Return [X, Y] of the center of cell containing provided text 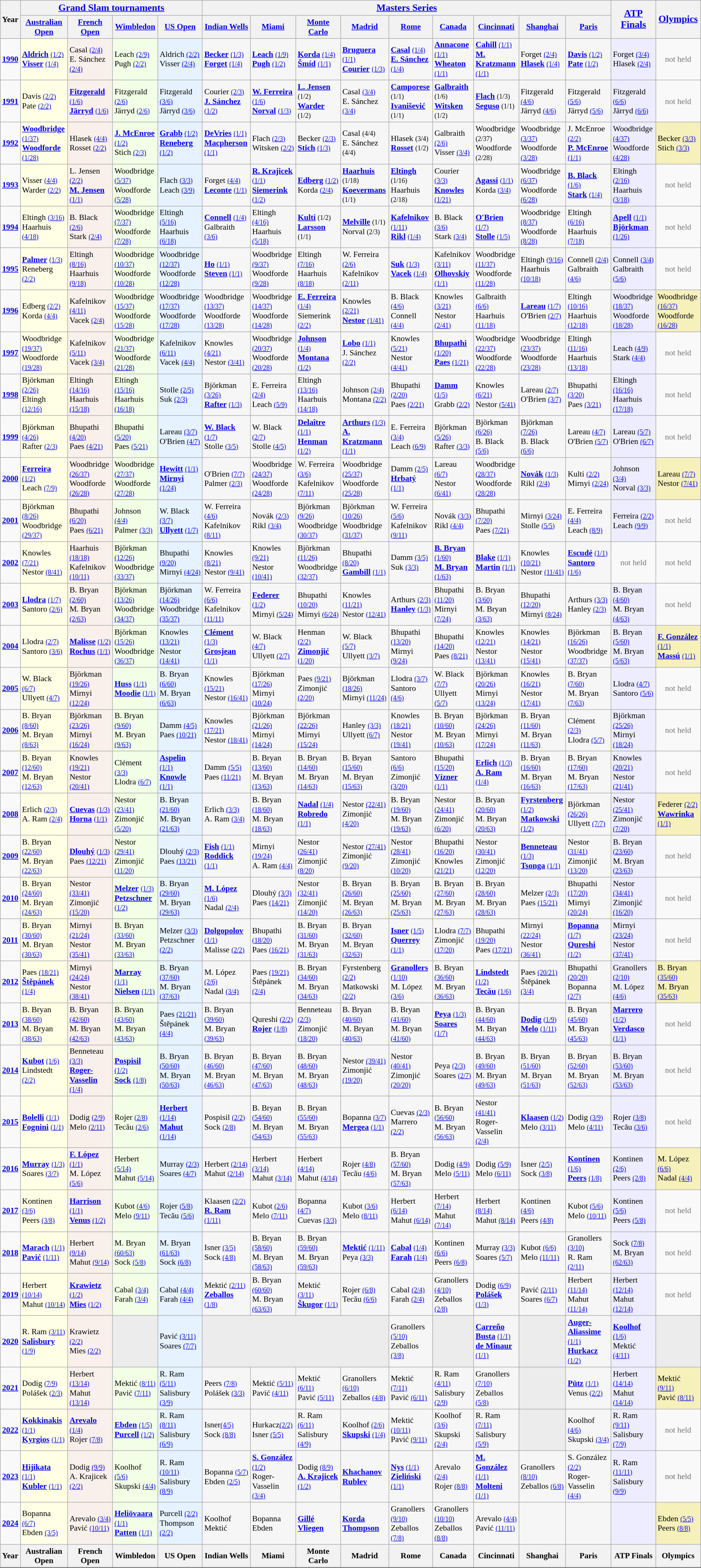
B. Bryan (53/60) M. Bryan (53/63) [634, 1071]
Korda Thompson [365, 1523]
Arthurs (1/3) A. Kratzmann (1/1) [365, 437]
Woodbridge (7/37) Woodforde (7/28) [135, 227]
Dodig (8/9) A. Krajicek (1/2) [318, 1477]
Murray (3/3) Soares (5/7) [496, 1253]
Kafelnikov (1/11) Rikl (1/4) [411, 227]
Rojer (4/8) Tecău (4/6) [365, 1169]
Suk (1/3) Vacek (1/4) [411, 269]
2006 [10, 730]
Knowles (16/21) Nestor (17/41) [542, 688]
Leach (4/9) Stark (4/4) [634, 353]
Masters Series [407, 8]
Benneteau (3/3) Roger-Vasselin (1/4) [90, 1071]
Benneteau (1/3) Tsonga (1/1) [542, 856]
Nestor (29/41) Zimonjić (11/20) [135, 856]
B. Bryan (12/60) M. Bryan (12/63) [44, 772]
Damm (4/5) Paes (10/21) [180, 730]
Knowles (14/21) Nestor (15/41) [542, 646]
Kontinen (1/6) Peers (1/8) [588, 1169]
Ebden (1/5) Purcell (1/2) [135, 1430]
Björkman (4/26) Rafter (2/3) [44, 437]
W. Black (1/7) Stolle (3/5) [226, 437]
B. Bryan (33/60) M. Bryan (33/63) [135, 940]
B. Bryan (19/60) M. Bryan (19/63) [411, 814]
M. González (1/1) Molteni (1/1) [496, 1477]
Bhupathi (12/20) Mirnyi (8/24) [542, 604]
Fyrstenberg (2/2) Matkowski (2/2) [365, 982]
F. López (1/1) M. López (5/6) [90, 1169]
B. Bryan (25/60) M. Bryan (25/63) [411, 898]
B. Bryan (27/60) M. Bryan (27/63) [453, 898]
Knowles (13/21) Nestor (14/41) [180, 646]
Kafelnikov (5/11) Vacek (3/4) [90, 353]
Knowles (3/21) Nestor (2/41) [453, 311]
Woodbridge (21/37) Woodforde (21/28) [135, 353]
Paes (18/21) Štěpánek (1/4) [44, 982]
B. Black (2/6) Stark (2/4) [90, 227]
DeVries (1/1) Macpherson (1/1) [226, 143]
2023 [10, 1477]
Kubot (3/6) Melo (8/11) [365, 1211]
Knowles (11/21) Nestor (12/41) [365, 604]
Bhupathi (7/20) Paes (7/21) [496, 521]
Pavić (2/11) Soares (6/7) [542, 1295]
Becker (3/3) Stich (3/3) [678, 143]
Mirnyi (24/24) Nestor (38/41) [90, 982]
Rojer (3/8) Tecău (3/6) [634, 1122]
Dolgopolov (1/1) Malisse (2/2) [226, 940]
W. Ferreira (4/6) Kafelnikov (8/11) [226, 521]
B. Bryan (21/60) M. Bryan (21/63) [180, 814]
2019 [10, 1295]
Koolhof (1/6) Mektić (4/11) [634, 1341]
Mektić (2/11) Zeballos (1/8) [226, 1295]
E. Ferreira (4/4) Leach (8/9) [588, 521]
Bopanna (5/7) Ebden (2/5) [226, 1477]
Mektić (3/11) Škugor (1/1) [318, 1295]
B. Bryan (50/60) M. Bryan (50/63) [180, 1071]
Bhupathi (11/20) Mirnyi (7/24) [453, 604]
Damm (5/5) Paes (11/21) [226, 772]
Cahill (1/1) M. Kratzmann (1/1) [496, 59]
W. Black (3/7) Ullyett (1/7) [180, 521]
Björkman (11/26) Woodbridge (32/37) [318, 563]
Bopanna Ebden [273, 1523]
Casal (4/4) E. Sánchez (4/4) [365, 143]
1990 [10, 59]
Forget (3/4) Hlasek (2/4) [634, 59]
Nestor (24/41) Zimonjić (6/20) [453, 814]
Woodbridge (24/37) Woodforde (24/28) [273, 479]
Granollers (2/10) M. López (4/6) [634, 982]
M. López (6/6) Nadal (4/4) [678, 1169]
Björkman (26/26) Ullyett (7/7) [588, 814]
Heliövaara (1/1) Patten (1/1) [135, 1523]
Nestor (28/41) Zimonjić (10/20) [411, 856]
2005 [10, 688]
Dodig (7/9) Polášek (2/3) [44, 1388]
Koolhof (4/6) Skupski (3/4) [588, 1430]
Kontinen (5/6) Peers (5/8) [634, 1211]
B. Bryan (9/60) M. Bryan (9/63) [135, 730]
Woodbridge (3/37) Woodforde (3/28) [542, 143]
Llodra (2/7) Santoro (3/6) [44, 646]
Palmer (1/3) Reneberg (2/2) [44, 269]
Ferreira (2/2) Leach (9/9) [634, 521]
Herbert (14/14) Mahut (14/14) [634, 1388]
W. Black (4/7) Ullyett (2/7) [273, 646]
Fitzgerald (5/6) Järryd (5/6) [588, 101]
Rojer (6/8) Tecău (6/6) [365, 1295]
Björkman (7/26) B. Black (6/6) [542, 437]
Pavić (3/11) Soares (7/7) [180, 1341]
Melzer (1/3) Petzschner (1/2) [135, 898]
Camporese (1/1) Ivanišević (1/1) [411, 101]
B. Bryan (5/60) M. Bryan (5/63) [634, 646]
Johnson (3/4) Norval (3/3) [634, 479]
Sock (7/8) M. Bryan (62/63) [634, 1253]
Casal (3/4) E. Sánchez (3/4) [365, 101]
Björkman (19/26) Mirnyi (12/24) [90, 688]
2012 [10, 982]
B. Bryan (4/60) M. Bryan (4/63) [634, 604]
2021 [10, 1388]
Knowles (5/21) Nestor (4/41) [411, 353]
Bhupathi (15/20) Vízner (1/1) [453, 772]
B. Bryan (52/60) M. Bryan (52/63) [588, 1071]
Clément (1/3) Grosjean (1/1) [226, 646]
Aldrich (1/2) Visser (1/4) [44, 59]
W. Black (7/7) Ullyett (5/7) [453, 688]
1999 [10, 437]
Clément (2/3) Llodra (5/7) [588, 730]
E. Ferreira (3/4) Leach (6/9) [411, 437]
B. Bryan (7/60) M. Bryan (7/63) [588, 688]
Dodig (1/9) Melo (1/11) [542, 1024]
Huss (1/1) Moodie (1/1) [135, 688]
Eltingh (11/16) Haarhuis (13/18) [588, 353]
B. Bryan (48/60) M. Bryan (48/63) [318, 1071]
W. Ferreira (5/6) Kafelnikov (9/11) [411, 521]
Granollers (6/10) Zeballos (4/8) [365, 1388]
Bhupathi (4/20) Paes (4/21) [90, 437]
B. Bryan (54/60) M. Bryan (54/63) [273, 1122]
L. Jensen (1/2) Warder (1/2) [318, 101]
2009 [10, 856]
Mirnyi (3/24) Stolle (5/5) [542, 521]
Dodig (5/9) Melo (6/11) [496, 1169]
Bolelli (1/1) Fognini (1/1) [44, 1122]
Novák (1/3) Rikl (2/4) [542, 479]
Lareau (7/7) Nestor (7/41) [678, 479]
Woodbridge (9/37) Woodforde (9/28) [273, 269]
Björkman (25/26) Mirnyi (18/24) [634, 730]
B. Bryan (16/60) M. Bryan (16/63) [542, 772]
2014 [10, 1071]
Mektić (9/11) Pavić (8/11) [678, 1388]
Woodbridge (6/37) Woodforde (6/28) [542, 185]
2016 [10, 1169]
Mektić (5/11) Pavić (4/11) [273, 1388]
2008 [10, 814]
Gillé Vliegen [318, 1523]
Eltingh (10/16) Haarhuis (12/18) [588, 311]
Fitzgerald (2/6) Järryd (2/6) [135, 101]
Woodbridge (1/37) Woodforde (1/28) [44, 143]
Bhupathi (16/20) Knowles (21/21) [453, 856]
Auger-Aliassime (1/1) Hurkacz (1/2) [588, 1341]
Melville (1/1) Norval (2/3) [365, 227]
Björkman (24/26) Mirnyi (17/24) [496, 730]
2015 [10, 1122]
B. Bryan (24/60) M. Bryan (24/63) [44, 898]
B. Bryan (57/60) M. Bryan (57/63) [411, 1169]
Dlouhý (3/3) Paes (14/21) [273, 898]
Malisse (1/2) Rochus (1/1) [90, 646]
Marray (1/1) Nielsen (1/1) [135, 982]
Johnson (4/4) Palmer (3/3) [135, 521]
Paes (21/21) Štěpánek (4/4) [180, 1024]
R. Ram (8/11) Salisbury (6/9) [180, 1430]
Granollers (3/10) R. Ram (2/11) [588, 1253]
Kafelnikov (6/11) Vacek (4/4) [180, 353]
E. Ferreira (1/4) Siemerink (2/2) [318, 311]
Eltingh (5/16) Haarhuis (6/18) [180, 227]
W. Ferreira (3/6) Kafelnikov (7/11) [318, 479]
Granollers (1/10) M. López (3/6) [411, 982]
Cabal (4/4) Farah (4/4) [180, 1295]
Mirnyi (21/24) Nestor (35/41) [90, 940]
Damm (1/5) Grabb (2/2) [453, 395]
Marach (1/1) Pavić (1/11) [44, 1253]
Paes (9/21) Zimonjić (2/20) [318, 688]
Herbert (7/14) Mahut (7/14) [453, 1211]
W. Black (2/7) Stolle (4/5) [273, 437]
B. Bryan (40/60) M. Bryan (40/63) [365, 1024]
Arthurs (3/3) Hanley (2/3) [588, 604]
Knowles (6/21) Nestor (5/41) [496, 395]
Kontinen (6/6) Peers (6/8) [453, 1253]
B. Bryan (44/60) M. Bryan (44/63) [496, 1024]
Eltingh (3/16) Haarhuis (4/18) [44, 227]
J. McEnroe (1/2) Stich (2/3) [135, 143]
2007 [10, 772]
Krawietz (1/2) Mies (1/2) [90, 1295]
Lareau (5/7) O'Brien (6/7) [634, 437]
W. Ferreira (6/6) Kafelnikov (11/11) [226, 604]
Eltingh (4/16) Haarhuis (5/18) [273, 227]
Herbert (9/14) Mahut (9/14) [90, 1253]
Flach (1/3) Seguso (1/1) [496, 101]
Fitzgerald (3/6) Järryd (3/6) [180, 101]
Bhupathi (10/20) Mirnyi (6/24) [318, 604]
Novák (3/3) Rikl (4/4) [453, 521]
Galbraith (6/6) Haarhuis (11/18) [496, 311]
Woodbridge (25/37) Woodforde (25/28) [365, 479]
Woodbridge (12/37) Woodforde (12/28) [180, 269]
Marrero (1/2) Verdasco (1/1) [634, 1024]
Nestor (25/41) Zimonjić (7/20) [634, 814]
M. López (1/6) Nadal (2/4) [226, 898]
Cuevas (1/3) Horna (1/1) [90, 814]
Cabal (3/4) Farah (3/4) [135, 1295]
Kulti (1/2) Larsson (1/1) [318, 227]
Connell (3/4) Galbraith (5/6) [634, 269]
Bhupathi (5/20) Paes (5/21) [135, 437]
1993 [10, 185]
Ebden (5/5) Peers (8/8) [678, 1523]
2020 [10, 1341]
B. Bryan (34/60) M. Bryan (34/63) [318, 982]
Johnson (2/4) Montana (2/2) [365, 395]
Knowles (8/21) Nestor (9/41) [226, 563]
Lindstedt (1/2) Tecău (1/6) [496, 982]
Björkman (9/26) Woodbridge (30/37) [318, 521]
Kontinen (4/6) Peers (4/8) [542, 1211]
Nestor (22/41) Zimonjić (4/20) [365, 814]
Arevalo (3/4) Pavić (10/11) [90, 1523]
Benneteau (2/3) Zimonjić (18/20) [318, 1024]
Bopanna (3/7) Mergea (1/1) [365, 1122]
Nestor (39/41) Zimonjić (19/20) [365, 1071]
Purcell (2/2) Thompson (2/2) [180, 1523]
Granollers (4/10) Zeballos (2/8) [453, 1295]
Arthurs (2/3) Hanley (1/3) [411, 604]
Björkman (23/26) Mirnyi (16/24) [90, 730]
Björkman (13/26) Woodbridge (34/37) [135, 604]
Björkman (5/26) Rafter (3/3) [453, 437]
Agassi (1/1) Korda (3/4) [496, 185]
Federer (2/2) Wawrinka (1/1) [678, 814]
Paes (20/21) Štěpánek (3/4) [542, 982]
Galbraith (1/6) Witsken (1/2) [453, 101]
R. Ram (11/11) Salisbury (9/9) [634, 1477]
R. Ram (10/11) Salisbury (8/9) [180, 1477]
B. Bryan (46/60) M. Bryan (46/63) [226, 1071]
Pospisil (1/2) Sock (1/8) [135, 1071]
B. Bryan (42/60) M. Bryan (42/63) [90, 1024]
Llodra (1/7) Santoro (2/6) [44, 604]
Kafelnikov (3/11) Olhovskiy (1/1) [453, 269]
2004 [10, 646]
Nestor (41/41) Roger-Vasselin (2/4) [496, 1122]
Eltingh (13/16) Haarhuis (14/18) [318, 395]
B. Bryan (36/60) M. Bryan (36/63) [453, 982]
Damm (3/5) Suk (3/3) [411, 563]
B. Bryan (45/60) M. Bryan (45/63) [588, 1024]
Woodbridge (5/37) Woodforde (5/28) [135, 185]
Arevalo (4/4) Pavić (11/11) [496, 1523]
Cabal (2/4) Farah (2/4) [411, 1295]
Murray (2/3) Soares (4/7) [180, 1169]
Herbert (13/14) Mahut (13/14) [90, 1388]
B. Bryan (28/60) M. Bryan (28/63) [496, 898]
Bhupathi (17/20) Mirnyi (20/24) [588, 898]
Nestor (27/41) Zimonjić (9/20) [365, 856]
R. Ram (7/11) Salisbury (5/9) [496, 1430]
Herbert (10/14) Mahut (10/14) [44, 1295]
W. Black (6/7) Ullyett (4/7) [44, 688]
Galbraith (2/6) Visser (3/4) [453, 143]
Herbert (3/14) Mahut (3/14) [273, 1169]
R. Krajicek (1/1) Siemerink (1/2) [273, 185]
Knowles (4/21) Nestor (3/41) [226, 353]
Björkman (10/26) Woodbridge (31/37) [365, 521]
Eltingh (14/16) Haarhuis (15/18) [90, 395]
1994 [10, 227]
Qureshi (2/2) Rojer (1/8) [273, 1024]
Björkman (2/26) Eltingh (12/16) [44, 395]
2002 [10, 563]
Eltingh (9/16) Haarhuis (10/18) [542, 269]
Casal (1/4) E. Sánchez (1/4) [411, 59]
E. Ferreira (2/4) Leach (5/9) [273, 395]
B. Bryan (20/60) M. Bryan (20/63) [496, 814]
Grabb (1/2) Reneberg (1/2) [180, 143]
B. Bryan (11/60) M. Bryan (11/63) [542, 730]
Mirnyi (23/24) Nestor (37/41) [634, 940]
Haarhuis (1/18) Koevermans (1/1) [365, 185]
Federer (1/2) Mirnyi (5/24) [273, 604]
B. Bryan (15/60) M. Bryan (15/63) [365, 772]
Hewitt (1/1) Mirnyi (1/24) [180, 479]
Woodbridge (11/37) Woodforde (11/28) [496, 269]
B. Bryan (31/60) M. Bryan (31/63) [318, 940]
Llodra (3/7) Santoro (4/6) [411, 688]
Nys (1/1) Zieliński (1/1) [411, 1477]
Woodbridge (26/37) Woodforde (26/28) [90, 479]
Knowles (7/21) Nestor (8/41) [44, 563]
B. Black (1/6) Stark (1/4) [588, 185]
Woodbridge (17/37) Woodforde (17/28) [180, 311]
Woodbridge (15/37) Woodforde (15/28) [135, 311]
Bhupathi (1/20) Paes (1/21) [453, 353]
Mirnyi (19/24) A. Ram (4/4) [273, 856]
Santoro (6/6) Zimonjić (3/20) [411, 772]
Pospisil (2/2) Sock (2/8) [226, 1122]
Granollers (7/10) Zeballos (5/8) [496, 1388]
Kulti (2/2) Mirnyi (2/24) [588, 479]
O'Brien (7/7) Palmer (2/3) [226, 479]
Hijikata (1/1) Kubler (1/1) [44, 1477]
B. Bryan (56/60) M. Bryan (56/63) [453, 1122]
B. Bryan (18/60) M. Bryan (18/63) [273, 814]
Dodig (2/9) Melo (2/11) [90, 1122]
Knowles (17/21) Nestor (18/41) [226, 730]
Nestor (30/41) Zimonjić (12/20) [496, 856]
Björkman (3/26) Rafter (1/3) [226, 395]
Courier (2/3) J. Sánchez (1/2) [226, 101]
Llodra (7/7) Zimonjić (17/20) [453, 940]
Koolhof Mektić [226, 1523]
Leach (2/9) Pugh (2/2) [135, 59]
Forget (4/4) Leconte (1/1) [226, 185]
Isner (1/5) Querrey (1/1) [411, 940]
Edberg (2/2) Korda (4/4) [44, 311]
Delaître (1/1) Henman (1/2) [318, 437]
L. Jensen (2/2) M. Jensen (1/1) [90, 185]
Knowles (18/21) Nestor (19/41) [411, 730]
Koolhof (5/6) Skupski (4/4) [135, 1477]
Kubot (6/6) Melo (11/11) [542, 1253]
B. Bryan (39/60) M. Bryan (39/63) [226, 1024]
Kubot (2/6) Melo (7/11) [273, 1211]
Fitzgerald (1/6) Järryd (1/6) [90, 101]
Björkman (21/26) Mirnyi (14/24) [273, 730]
Eltingh (7/16) Haarhuis (8/18) [318, 269]
Novák (2/3) Rikl (3/4) [273, 521]
Eltingh (2/16) Haarhuis (3/18) [634, 185]
Bhupathi (14/20) Paes (8/21) [453, 646]
B. Bryan (22/60) M. Bryan (22/63) [44, 856]
Llodra (4/7) Santoro (5/6) [634, 688]
2018 [10, 1253]
Björkman (15/26) Woodbridge (36/37) [135, 646]
Knowles (12/21) Nestor (13/41) [496, 646]
Damm (2/5) Hrbatý (1/1) [411, 479]
Klaasen (2/2) R. Ram (1/11) [226, 1211]
Fitzgerald (4/6) Järryd (4/6) [542, 101]
Nestor (23/41) Zimonjić (5/20) [135, 814]
Pütz (1/1) Venus (2/2) [588, 1388]
Hanley (3/3) Ullyett (6/7) [365, 730]
Bhupathi (6/20) Paes (6/21) [90, 521]
Khachanov Rublev [365, 1477]
Annacone (1/1) Wheaton (1/1) [453, 59]
2010 [10, 898]
Peya (2/3) Soares (2/7) [453, 1071]
Krawietz (2/2) Mies (2/2) [90, 1341]
Connell (2/4) Galbraith (4/6) [588, 269]
Haarhuis (18/18) Kafelnikov (10/11) [90, 563]
Bhupathi (9/20) Mirnyi (4/24) [180, 563]
B. Bryan (35/60) M. Bryan (35/63) [678, 982]
B. Bryan (38/60) M. Bryan (38/63) [44, 1024]
Knowles (2/21) Nestor (1/41) [365, 311]
R. Ram (3/11) Salisbury (1/9) [44, 1341]
Nestor (32/41) Zimonjić (14/20) [318, 898]
Hurkacz(2/2) Isner (5/5) [273, 1430]
Woodbridge (28/37) Woodforde (28/28) [496, 479]
Henman (2/2) Zimonjić (1/20) [318, 646]
Woodbridge (22/37) Woodforde (22/28) [496, 353]
Dodig (9/9) A. Krajicek (2/2) [90, 1477]
Eltingh (16/16) Haarhuis (17/18) [634, 395]
Herbert (4/14) Mahut (4/14) [318, 1169]
Fyrstenberg (1/2) Matkowski (1/2) [542, 814]
Leach (1/9) Pugh (1/2) [273, 59]
Eltingh (15/16) Haarhuis (16/18) [135, 395]
Herbert (2/14) Mahut (2/14) [226, 1169]
Bhupathi (20/20) Bopanna (2/7) [588, 982]
Casal (2/4) E. Sánchez (2/4) [90, 59]
Kubot (4/6) Melo (9/11) [135, 1211]
Björkman (16/26) Woodbridge (37/37) [588, 646]
Herbert (1/14) Mahut (1/14) [180, 1122]
B. Bryan (60/60) M. Bryan (63/63) [273, 1295]
Apell (1/1) Björkman (1/26) [634, 227]
Bopanna (6/7) Ebden (3/5) [44, 1523]
2003 [10, 604]
B. Bryan (59/60) M. Bryan (59/63) [318, 1253]
Isner (3/5) Sock (4/8) [226, 1253]
Aldrich (2/2) Visser (2/4) [180, 59]
Woodbridge (4/37) Woodforde (4/28) [634, 143]
Lareau (2/7) O'Brien (3/7) [542, 395]
Mektić (6/11) Pavić (5/11) [318, 1388]
Koolhof (2/6) Skupski (1/4) [365, 1430]
Peya (1/3) Soares (1/7) [453, 1024]
Björkman (14/26) Woodbridge (35/37) [180, 604]
Melzer (2/3) Paes (15/21) [542, 898]
Lareau (3/7) O'Brien (4/7) [180, 437]
Kubot (1/6) Lindstedt (2/2) [44, 1071]
B. Black (4/6) Connell (4/4) [411, 311]
Nadal (1/4) Robredo (1/1) [318, 814]
Koolhof (3/6) Skupski (2/4) [453, 1430]
Kokkinakis (1/1) Kyrgios (1/1) [44, 1430]
Woodbridge (18/37) Woodforde (18/28) [634, 311]
B. Bryan (32/60) M. Bryan (32/63) [365, 940]
B. Bryan (17/60) M. Bryan (17/63) [588, 772]
Knowles (19/21) Nestor (20/41) [90, 772]
Knowles (15/21) Nestor (16/41) [226, 688]
Herbert (12/14) Mahut (12/14) [634, 1295]
Woodbridge (2/37) Woodforde (2/28) [496, 143]
Björkman (18/26) Mirnyi (11/24) [365, 688]
Davis (2/2) Pate (2/2) [44, 101]
Hlasek (4/4) Rosset (2/2) [90, 143]
Isner(4/5) Sock (8/8) [226, 1430]
B. Bryan (43/60) M. Bryan (43/63) [135, 1024]
R. Ram (6/11) Salisbury (4/9) [318, 1430]
O'Brien (1/7) Stolle (1/5) [496, 227]
Fish (1/1) Roddick (1/1) [226, 856]
S. González (1/2) Roger-Vasselin (3/4) [273, 1477]
B. Bryan (23/60) M. Bryan (23/63) [634, 856]
Björkman (6/26) B. Black (5/6) [496, 437]
Forget (2/4) Hlasek (1/4) [542, 59]
Kontinen (3/6) Peers (3/8) [44, 1211]
M. Bryan (61/63) Sock (6/8) [180, 1253]
Bhupathi (19/20) Paes (17/21) [496, 940]
B. Bryan (30/60) M. Bryan (30/63) [44, 940]
B. Bryan (55/60) M. Bryan (55/63) [318, 1122]
Stolle (2/5) Suk (2/3) [180, 395]
Becker (2/3) Stich (1/3) [318, 143]
2024 [10, 1523]
B. Bryan (51/60) M. Bryan (51/63) [542, 1071]
W. Ferreira (2/6) Kafelnikov (2/11) [365, 269]
Woodbridge (16/37) Woodforde (16/28) [678, 311]
Mektić (1/11) Peya (3/3) [365, 1253]
B. Bryan (37/60) M. Bryan (37/63) [180, 982]
1992 [10, 143]
Visser (4/4) Warder (2/2) [44, 185]
Peers (7/8) Polášek (3/3) [226, 1388]
Erlich (3/3) A. Ram (3/4) [226, 814]
B. Bryan (41/60) M. Bryan (41/60) [411, 1024]
M. Bryan (60/63) Sock (5/8) [135, 1253]
Isner (2/5) Sock (3/8) [542, 1169]
Knowles (10/21) Nestor (11/41) [542, 563]
Edberg (1/2) Korda (2/4) [318, 185]
Johnson (1/4) Montana (1/2) [318, 353]
Kontinen (2/6) Peers (2/8) [634, 1169]
1995 [10, 269]
2000 [10, 479]
W. Ferreira (1/6) Norval (1/3) [273, 101]
2017 [10, 1211]
Dlouhý (2/3) Paes (13/21) [180, 856]
Björkman (17/26) Mirnyi (10/24) [273, 688]
2013 [10, 1024]
2022 [10, 1430]
R. Ram (5/11) Salisbury (3/9) [180, 1388]
R. Ram (9/11) Salisbury (7/9) [634, 1430]
2011 [10, 940]
Harrison (1/1) Venus (1/2) [90, 1211]
Eltingh (6/16) Haarhuis (7/18) [588, 227]
B. Bryan (58/60) M. Bryan (58/63) [273, 1253]
S. González (2/2) Roger-Vasselin (4/4) [588, 1477]
Nestor (26/41) Zimonjić (8/20) [318, 856]
Woodbridge (14/37) Woodforde (14/28) [273, 311]
Woodbridge (13/37) Woodforde (13/28) [226, 311]
Cuevas (2/3) Marrero (2/2) [411, 1122]
Eltingh (1/16) Haarhuis (2/18) [411, 185]
Herbert (8/14) Mahut (8/14) [496, 1211]
Clément (3/3) Llodra (6/7) [135, 772]
Woodbridge (27/37) Woodforde (27/28) [135, 479]
Granollers (5/10) Zeballos (3/8) [411, 1341]
Blake (1/1) Martin (1/1) [496, 563]
Bopanna (1/7) Qureshi (1/2) [588, 940]
B. Bryan (47/60) M. Bryan (47/63) [273, 1071]
Lobo (1/1) J. Sánchez (2/2) [365, 353]
Nestor (34/41) Zimonjić (16/20) [634, 898]
Connell (1/4) Galbraith (3/6) [226, 227]
Granollers (9/10) Zeballos (7/8) [411, 1523]
Björkman (22/26) Mirnyi (15/24) [318, 730]
Dodig (6/9) Polášek (1/3) [496, 1295]
Hlasek (3/4) Rosset (1/2) [411, 143]
Korda (1/4) Šmíd (1/1) [318, 59]
Kubot (5/6) Melo (10/11) [588, 1211]
Dodig (3/9) Melo (4/11) [588, 1122]
B. Bryan (8/60) M. Bryan (8/63) [44, 730]
Bhupathi (18/20) Paes (16/21) [273, 940]
B. Bryan (3/60) M. Bryan (3/63) [496, 604]
M. López (2/6) Nadal (3/4) [226, 982]
Rojer (5/8) Tecău (5/6) [180, 1211]
Dodig (4/9) Melo (5/11) [453, 1169]
Lareau (6/7) Nestor (6/41) [453, 479]
Arevalo (2/4) Rojer (8/8) [453, 1477]
Grand Slam tournaments [111, 8]
B. Black (3/6) Stark (3/4) [453, 227]
B. Bryan (1/60) M. Bryan (1/63) [453, 563]
Nestor (31/41) Zimonjić (13/20) [588, 856]
Arevalo (1/4) Rojer (7/8) [90, 1430]
Bruguera (1/1) Courier (1/3) [365, 59]
B. Bryan (13/60) M. Bryan (13/63) [273, 772]
Carreño Busta (1/1) de Minaur (1/1) [496, 1341]
Murray (1/3) Soares (3/7) [44, 1169]
W. Black (5/7) Ullyett (3/7) [365, 646]
Nestor (40/41) Zimonjić (20/20) [411, 1071]
Bhupathi (3/20) Paes (3/21) [588, 395]
Melzer (3/3) Petzschner (2/2) [180, 940]
F. González (1/1) Massú (1/1) [678, 646]
2001 [10, 521]
Erlich (1/3) A. Ram (1/4) [496, 772]
B. Bryan (26/60) M. Bryan (26/63) [365, 898]
Paes (19/21) Štěpánek (2/4) [273, 982]
Knowles (20/21) Nestor (21/41) [634, 772]
Cabal (1/4) Farah (1/4) [411, 1253]
1998 [10, 395]
Eltingh (8/16) Haarhuis (9/18) [90, 269]
Mektić (7/11) Pavić (6/11) [411, 1388]
Lareau (4/7) O'Brien (5/7) [588, 437]
Woodbridge (19/37) Woodforde (19/28) [44, 353]
Rojer (2/8) Tecău (2/6) [135, 1122]
Knowles (9/21) Nestor (10/41) [273, 563]
B. Bryan (49/60) M. Bryan (49/63) [496, 1071]
Woodbridge (20/37) Woodforde (20/28) [273, 353]
Granollers (8/10) Zeballos (6/8) [542, 1477]
Flach (3/3) Leach (3/9) [180, 185]
B. Bryan (14/60) M. Bryan (14/63) [318, 772]
Kafelnikov (4/11) Vacek (2/4) [90, 311]
Björkman (8/26) Woodbridge (29/37) [44, 521]
Escudé (1/1) Santoro (1/6) [588, 563]
J. McEnroe (2/2) P. McEnroe (1/1) [588, 143]
Flach (2/3) Witsken (2/2) [273, 143]
1996 [10, 311]
Bhupathi (8/20) Gambill (1/1) [365, 563]
Herbert (5/14) Mahut (5/14) [135, 1169]
Erlich (2/3) A. Ram (2/4) [44, 814]
Herbert (6/14) Mahut (6/14) [411, 1211]
Dlouhý (1/3) Paes (12/21) [90, 856]
Woodbridge (8/37) Woodforde (8/28) [542, 227]
Davis (1/2) Pate (1/2) [588, 59]
Fitzgerald (6/6) Järryd (6/6) [634, 101]
1991 [10, 101]
Björkman (20/26) Mirnyi (13/24) [496, 688]
Mektić (10/11) Pavić (9/11) [411, 1430]
Björkman (12/26) Woodbridge (33/37) [135, 563]
R. Ram (4/11) Salisbury (2/9) [453, 1388]
Courier (3/3) Knowles (1/21) [453, 185]
Bhupathi (2/20) Paes (2/21) [411, 395]
Becker (1/3) Forget (1/4) [226, 59]
Woodbridge (23/37) Woodforde (23/28) [542, 353]
Herbert (11/14) Mahut (11/14) [588, 1295]
Aspelin (1/1) Knowle (1/1) [180, 772]
Ho (1/1) Steven (1/1) [226, 269]
B. Bryan (29/60) M. Bryan (29/63) [180, 898]
B. Bryan (6/60) M. Bryan (6/63) [180, 688]
Woodbridge (10/37) Woodforde (10/28) [135, 269]
Lareau (1/7) O'Brien (2/7) [542, 311]
Nestor (33/41) Zimonjić (15/20) [90, 898]
Klaasen (1/2) Melo (3/11) [542, 1122]
Bopanna (4/7) Cuevas (3/3) [318, 1211]
Bhupathi (13/20) Mirnyi (9/24) [411, 646]
Granollers (10/10) Zeballos (8/8) [453, 1523]
Mektić (8/11) Pavić (7/11) [135, 1388]
Mirnyi (22/24) Nestor (36/41) [542, 940]
Ferreira (1/2) Leach (7/9) [44, 479]
1997 [10, 353]
B. Bryan (10/60) M. Bryan (10/63) [453, 730]
B. Bryan (2/60) M. Bryan (2/63) [90, 604]
